Extract the (X, Y) coordinate from the center of the cell holding the provided text.  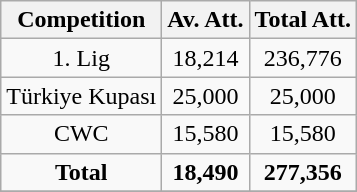
277,356 (303, 172)
236,776 (303, 58)
Türkiye Kupası (82, 96)
Competition (82, 20)
Av. Att. (206, 20)
18,214 (206, 58)
18,490 (206, 172)
CWC (82, 134)
1. Lig (82, 58)
Total (82, 172)
Total Att. (303, 20)
